Scan for the cell matching the given text and deliver its (x, y) coordinate at center. 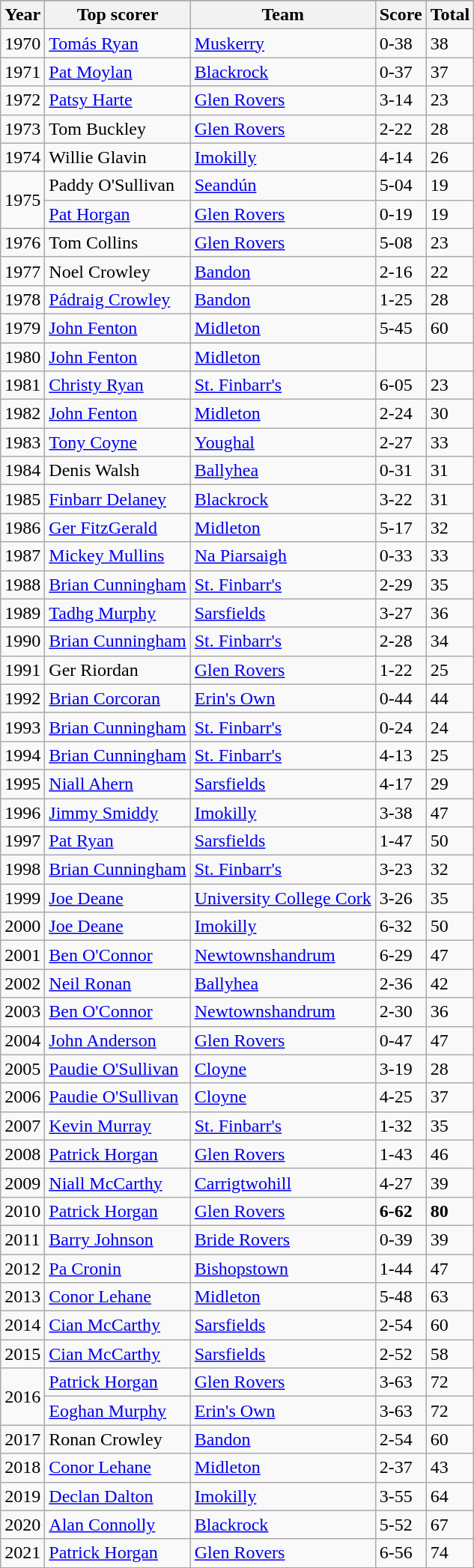
2-24 (401, 414)
Bishopstown (283, 1269)
1989 (22, 613)
Willie Glavin (118, 157)
1988 (22, 585)
Barry Johnson (118, 1239)
2-29 (401, 585)
3-26 (401, 898)
Na Piarsaigh (283, 556)
2-30 (401, 1012)
44 (450, 698)
1975 (22, 200)
3-14 (401, 100)
1977 (22, 271)
5-17 (401, 528)
4-14 (401, 157)
University College Cork (283, 898)
Total (450, 15)
1973 (22, 129)
1991 (22, 670)
2-52 (401, 1354)
2018 (22, 1468)
0-39 (401, 1239)
Carrigtwohill (283, 1183)
1-32 (401, 1126)
2008 (22, 1154)
3-19 (401, 1069)
6-05 (401, 385)
1986 (22, 528)
Patsy Harte (118, 100)
0-31 (401, 471)
4-25 (401, 1097)
2001 (22, 955)
Ger Riordan (118, 670)
Pat Moylan (118, 72)
2012 (22, 1269)
Jimmy Smiddy (118, 812)
2017 (22, 1439)
3-27 (401, 613)
Brian Corcoran (118, 698)
2013 (22, 1297)
1980 (22, 357)
1981 (22, 385)
Tadhg Murphy (118, 613)
3-22 (401, 499)
Pa Cronin (118, 1269)
4-27 (401, 1183)
2-16 (401, 271)
3-55 (401, 1496)
29 (450, 784)
2000 (22, 927)
74 (450, 1553)
1976 (22, 242)
1995 (22, 784)
6-29 (401, 955)
Kevin Murray (118, 1126)
Niall McCarthy (118, 1183)
Team (283, 15)
4-13 (401, 755)
Tony Coyne (118, 442)
2014 (22, 1326)
2-37 (401, 1468)
1998 (22, 870)
Bride Rovers (283, 1239)
6-56 (401, 1553)
Eoghan Murphy (118, 1411)
4-17 (401, 784)
Noel Crowley (118, 271)
43 (450, 1468)
64 (450, 1496)
Alan Connolly (118, 1525)
26 (450, 157)
Ronan Crowley (118, 1439)
38 (450, 43)
3-23 (401, 870)
Mickey Mullins (118, 556)
Finbarr Delaney (118, 499)
Seandún (283, 186)
46 (450, 1154)
5-48 (401, 1297)
2019 (22, 1496)
John Anderson (118, 1040)
3-38 (401, 812)
1-22 (401, 670)
Pádraig Crowley (118, 299)
1983 (22, 442)
1-44 (401, 1269)
34 (450, 641)
1-25 (401, 299)
1984 (22, 471)
0-44 (401, 698)
Denis Walsh (118, 471)
2016 (22, 1397)
1987 (22, 556)
1972 (22, 100)
1982 (22, 414)
Muskerry (283, 43)
1990 (22, 641)
1996 (22, 812)
24 (450, 727)
1999 (22, 898)
67 (450, 1525)
5-04 (401, 186)
Ger FitzGerald (118, 528)
6-32 (401, 927)
2009 (22, 1183)
Neil Ronan (118, 983)
2-28 (401, 641)
2003 (22, 1012)
Youghal (283, 442)
0-24 (401, 727)
1971 (22, 72)
80 (450, 1211)
2005 (22, 1069)
2020 (22, 1525)
22 (450, 271)
Year (22, 15)
0-37 (401, 72)
1974 (22, 157)
1-47 (401, 841)
Tom Collins (118, 242)
2006 (22, 1097)
2007 (22, 1126)
30 (450, 414)
42 (450, 983)
Tomás Ryan (118, 43)
Pat Horgan (118, 214)
2015 (22, 1354)
2021 (22, 1553)
Declan Dalton (118, 1496)
5-52 (401, 1525)
Tom Buckley (118, 129)
0-33 (401, 556)
Top scorer (118, 15)
58 (450, 1354)
1985 (22, 499)
0-19 (401, 214)
2010 (22, 1211)
Christy Ryan (118, 385)
1-43 (401, 1154)
1993 (22, 727)
Score (401, 15)
63 (450, 1297)
Pat Ryan (118, 841)
2004 (22, 1040)
2-36 (401, 983)
5-45 (401, 328)
0-47 (401, 1040)
Paddy O'Sullivan (118, 186)
0-38 (401, 43)
1997 (22, 841)
Niall Ahern (118, 784)
1994 (22, 755)
1978 (22, 299)
1970 (22, 43)
6-62 (401, 1211)
5-08 (401, 242)
2-22 (401, 129)
2-27 (401, 442)
2002 (22, 983)
2011 (22, 1239)
1979 (22, 328)
1992 (22, 698)
